Find where the given text appears and provide that cell's center as (X, Y) coordinate. 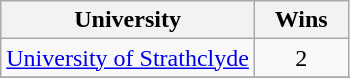
2 (301, 58)
University of Strathclyde (128, 58)
Wins (301, 20)
University (128, 20)
